Detect which cell encompasses the target text, then output its [x, y] center coordinate. 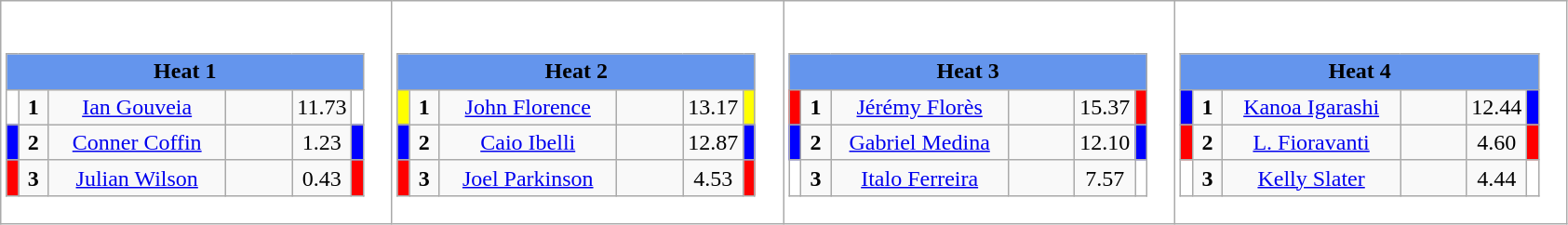
0.43 [322, 178]
12.87 [713, 142]
13.17 [713, 107]
Gabriel Medina [919, 142]
Kelly Slater [1312, 178]
Conner Coffin [138, 142]
7.57 [1106, 178]
Ian Gouveia [138, 107]
12.10 [1106, 142]
Heat 4 [1360, 72]
15.37 [1106, 107]
Heat 3 1 Jérémy Florès 15.37 2 Gabriel Medina 12.10 3 Italo Ferreira 7.57 [979, 112]
Heat 4 1 Kanoa Igarashi 12.44 2 L. Fioravanti 4.60 3 Kelly Slater 4.44 [1372, 112]
Heat 2 [576, 72]
Heat 3 [968, 72]
John Florence [529, 107]
Italo Ferreira [919, 178]
Kanoa Igarashi [1312, 107]
L. Fioravanti [1312, 142]
Caio Ibelli [529, 142]
Joel Parkinson [529, 178]
12.44 [1496, 107]
4.53 [713, 178]
4.44 [1496, 178]
Julian Wilson [138, 178]
Heat 2 1 John Florence 13.17 2 Caio Ibelli 12.87 3 Joel Parkinson 4.53 [588, 112]
Jérémy Florès [919, 107]
1.23 [322, 142]
Heat 1 1 Ian Gouveia 11.73 2 Conner Coffin 1.23 3 Julian Wilson 0.43 [196, 112]
11.73 [322, 107]
4.60 [1496, 142]
Heat 1 [184, 72]
